Find where the given text appears and provide that cell's center as [X, Y] coordinate. 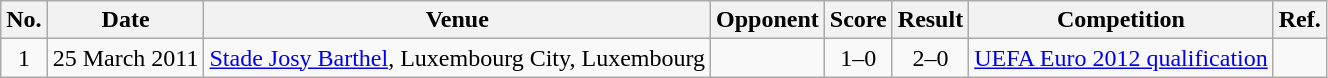
Date [126, 20]
Ref. [1300, 20]
Opponent [768, 20]
Score [858, 20]
UEFA Euro 2012 qualification [1122, 58]
Result [930, 20]
Stade Josy Barthel, Luxembourg City, Luxembourg [458, 58]
1–0 [858, 58]
Venue [458, 20]
25 March 2011 [126, 58]
2–0 [930, 58]
No. [24, 20]
Competition [1122, 20]
1 [24, 58]
